Find where the given text appears and provide that cell's center as [X, Y] coordinate. 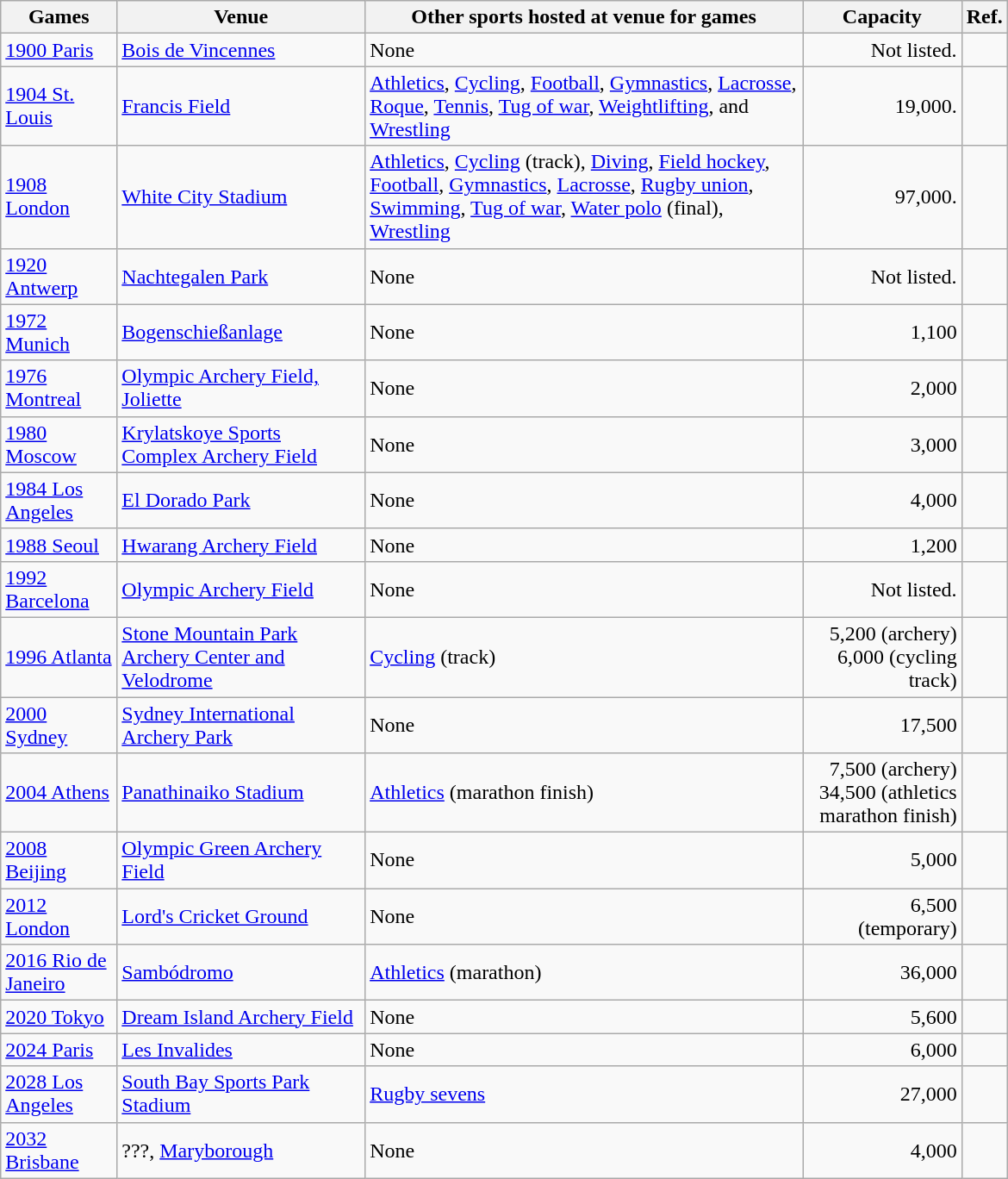
Athletics, Cycling, Football, Gymnastics, Lacrosse, Roque, Tennis, Tug of war, Weightlifting, and Wrestling [584, 106]
Olympic Archery Field [241, 589]
Hwarang Archery Field [241, 545]
1904 St. Louis [59, 106]
Capacity [882, 17]
1,100 [882, 333]
Other sports hosted at venue for games [584, 17]
7,500 (archery)34,500 (athletics marathon finish) [882, 793]
2008 Beijing [59, 860]
White City Stadium [241, 196]
6,500 (temporary) [882, 917]
Venue [241, 17]
1,200 [882, 545]
Games [59, 17]
Cycling (track) [584, 657]
6,000 [882, 1050]
Olympic Archery Field, Joliette [241, 388]
1992 Barcelona [59, 589]
Lord's Cricket Ground [241, 917]
Francis Field [241, 106]
Bogenschießanlage [241, 333]
???, Maryborough [241, 1150]
Panathinaiko Stadium [241, 793]
1980 Moscow [59, 445]
1976 Montreal [59, 388]
97,000. [882, 196]
2000 Sydney [59, 724]
Les Invalides [241, 1050]
1972 Munich [59, 333]
Olympic Green Archery Field [241, 860]
1908 London [59, 196]
El Dorado Park [241, 500]
2012 London [59, 917]
Athletics, Cycling (track), Diving, Field hockey, Football, Gymnastics, Lacrosse, Rugby union, Swimming, Tug of war, Water polo (final), Wrestling [584, 196]
Stone Mountain Park Archery Center and Velodrome [241, 657]
Sambódromo [241, 972]
Bois de Vincennes [241, 50]
19,000. [882, 106]
Rugby sevens [584, 1095]
1996 Atlanta [59, 657]
2032 Brisbane [59, 1150]
27,000 [882, 1095]
1920 Antwerp [59, 276]
South Bay Sports Park Stadium [241, 1095]
Athletics (marathon finish) [584, 793]
2024 Paris [59, 1050]
Krylatskoye Sports Complex Archery Field [241, 445]
1988 Seoul [59, 545]
2,000 [882, 388]
2020 Tokyo [59, 1017]
Athletics (marathon) [584, 972]
3,000 [882, 445]
1984 Los Angeles [59, 500]
5,000 [882, 860]
2028 Los Angeles [59, 1095]
1900 Paris [59, 50]
Nachtegalen Park [241, 276]
Sydney International Archery Park [241, 724]
5,200 (archery)6,000 (cycling track) [882, 657]
Dream Island Archery Field [241, 1017]
36,000 [882, 972]
Ref. [984, 17]
17,500 [882, 724]
2004 Athens [59, 793]
5,600 [882, 1017]
2016 Rio de Janeiro [59, 972]
